From the cell containing the given text, extract its center point as (x, y) coordinate. 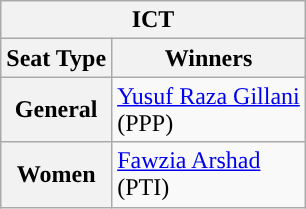
Women (56, 174)
General (56, 110)
Yusuf Raza Gillani(PPP) (209, 110)
Winners (209, 58)
Fawzia Arshad(PTI) (209, 174)
Seat Type (56, 58)
ICT (154, 20)
